Scan for the cell matching the given text and deliver its (x, y) coordinate at center. 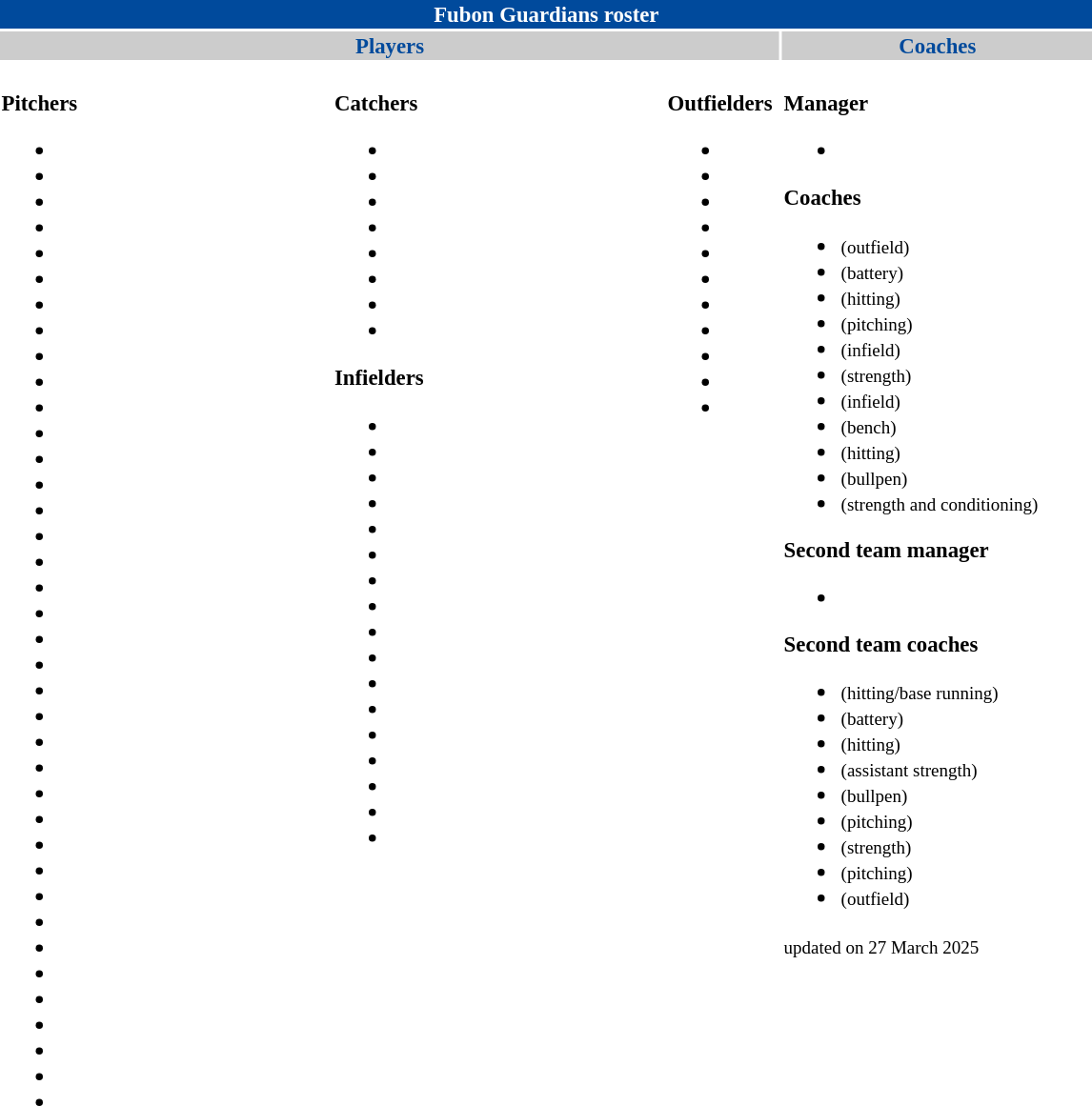
Players (390, 46)
